Extract the [x, y] coordinate from the center of the cell holding the provided text.  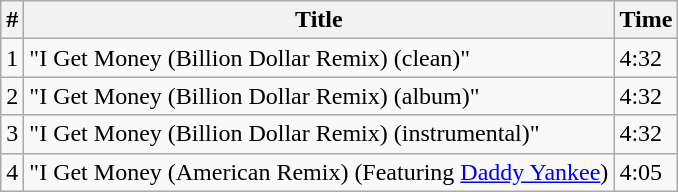
# [12, 20]
Title [319, 20]
"I Get Money (Billion Dollar Remix) (clean)" [319, 58]
"I Get Money (American Remix) (Featuring Daddy Yankee) [319, 172]
1 [12, 58]
3 [12, 134]
"I Get Money (Billion Dollar Remix) (instrumental)" [319, 134]
Time [646, 20]
"I Get Money (Billion Dollar Remix) (album)" [319, 96]
2 [12, 96]
4 [12, 172]
4:05 [646, 172]
